Locate the cell with the specified text and output its [x, y] center coordinate. 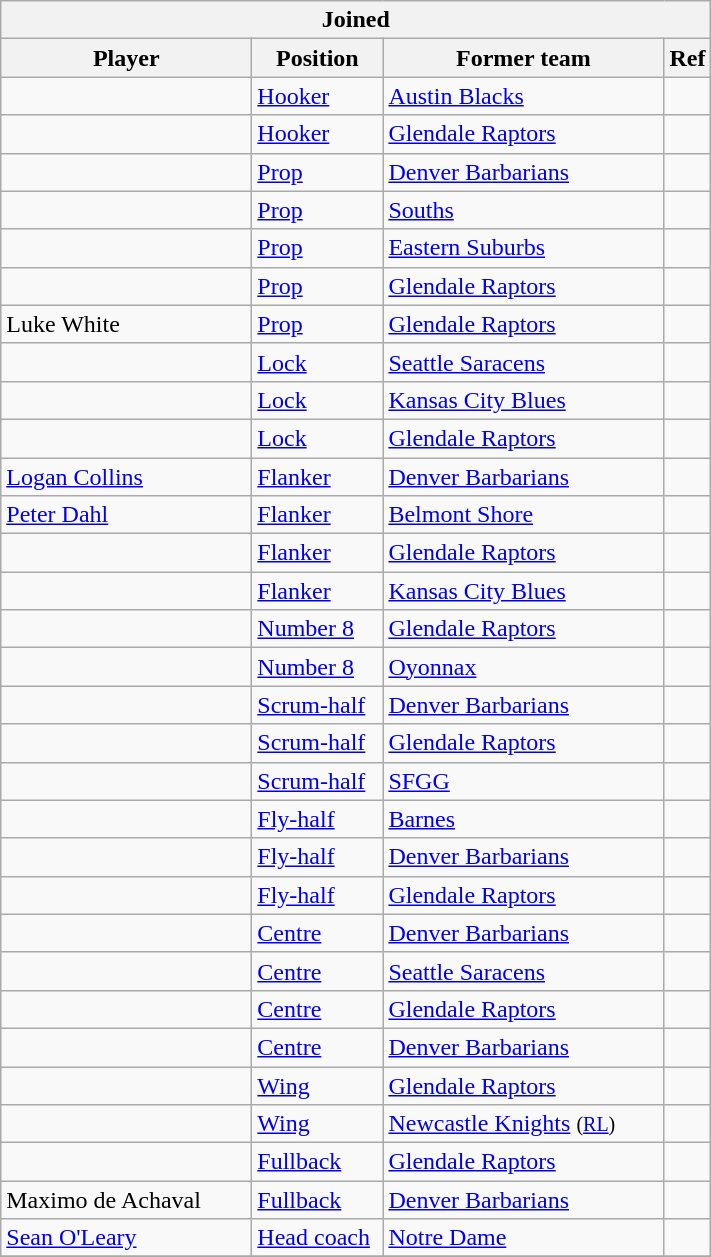
Barnes [524, 819]
Player [126, 58]
Souths [524, 210]
Former team [524, 58]
Head coach [318, 1238]
Maximo de Achaval [126, 1200]
Ref [688, 58]
Logan Collins [126, 477]
Joined [356, 20]
Luke White [126, 324]
Notre Dame [524, 1238]
Peter Dahl [126, 515]
SFGG [524, 781]
Newcastle Knights (RL) [524, 1124]
Eastern Suburbs [524, 248]
Oyonnax [524, 667]
Sean O'Leary [126, 1238]
Position [318, 58]
Austin Blacks [524, 96]
Belmont Shore [524, 515]
